Return the [X, Y] coordinate for the center point of the cell that contains the specified text.  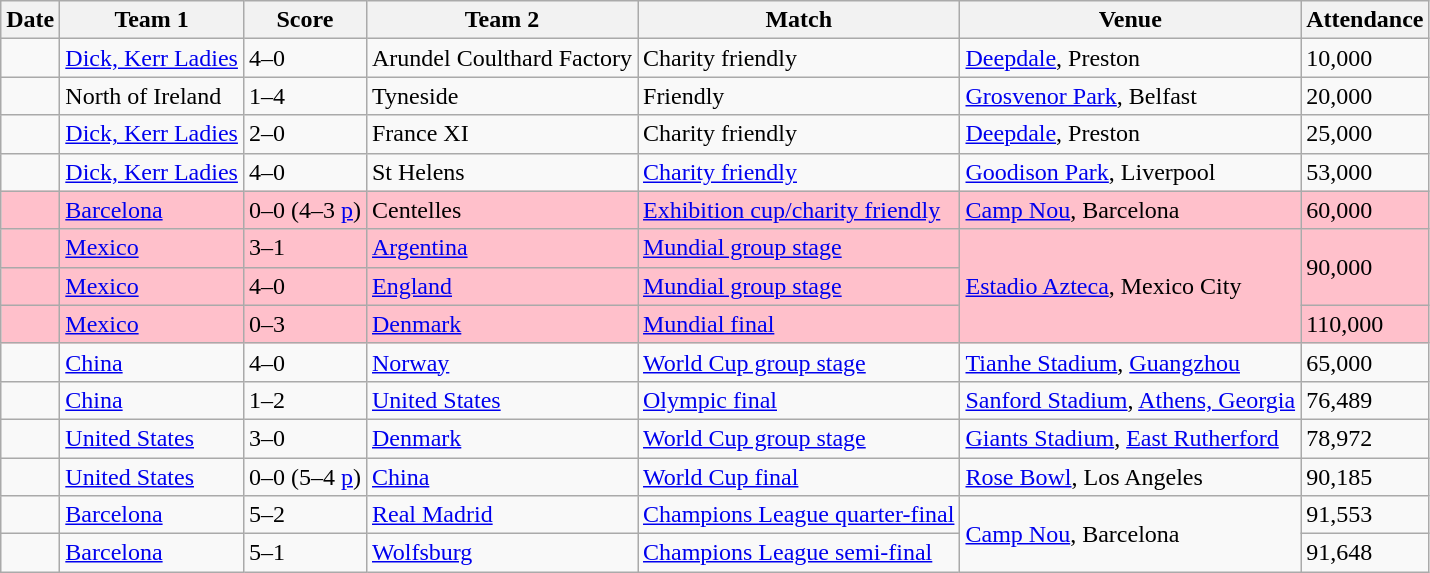
Score [304, 20]
Date [30, 20]
Goodison Park, Liverpool [1130, 172]
Exhibition cup/charity friendly [799, 210]
1–2 [304, 400]
3–1 [304, 248]
Tianhe Stadium, Guangzhou [1130, 362]
53,000 [1365, 172]
20,000 [1365, 96]
Estadio Azteca, Mexico City [1130, 286]
Sanford Stadium, Athens, Georgia [1130, 400]
England [502, 286]
Team 1 [152, 20]
91,553 [1365, 515]
65,000 [1365, 362]
90,000 [1365, 267]
Champions League semi-final [799, 553]
Argentina [502, 248]
Arundel Coulthard Factory [502, 58]
10,000 [1365, 58]
Giants Stadium, East Rutherford [1130, 438]
0–0 (4–3 p) [304, 210]
World Cup final [799, 477]
North of Ireland [152, 96]
25,000 [1365, 134]
Attendance [1365, 20]
Team 2 [502, 20]
Venue [1130, 20]
Champions League quarter-final [799, 515]
1–4 [304, 96]
Tyneside [502, 96]
Centelles [502, 210]
2–0 [304, 134]
Friendly [799, 96]
91,648 [1365, 553]
110,000 [1365, 324]
0–0 (5–4 p) [304, 477]
Match [799, 20]
France XI [502, 134]
St Helens [502, 172]
5–1 [304, 553]
3–0 [304, 438]
0–3 [304, 324]
Real Madrid [502, 515]
5–2 [304, 515]
78,972 [1365, 438]
Grosvenor Park, Belfast [1130, 96]
60,000 [1365, 210]
Rose Bowl, Los Angeles [1130, 477]
Olympic final [799, 400]
Wolfsburg [502, 553]
Mundial final [799, 324]
76,489 [1365, 400]
90,185 [1365, 477]
Norway [502, 362]
